Scan for the cell matching the given text and deliver its [X, Y] coordinate at center. 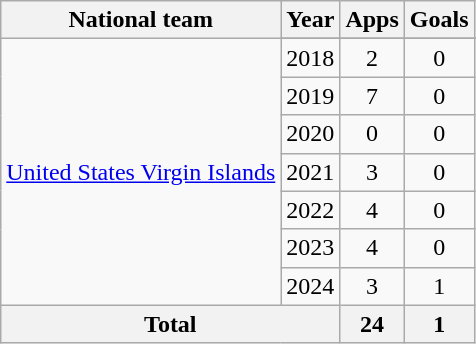
2019 [310, 96]
7 [372, 96]
2 [372, 58]
2020 [310, 134]
2023 [310, 248]
24 [372, 324]
2018 [310, 58]
National team [141, 20]
Year [310, 20]
Goals [439, 20]
Total [170, 324]
Apps [372, 20]
2024 [310, 286]
United States Virgin Islands [141, 172]
2021 [310, 172]
2022 [310, 210]
